From the cell containing the given text, extract its center point as [x, y] coordinate. 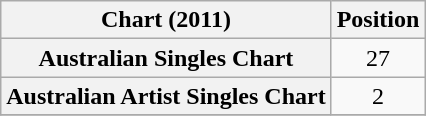
2 [378, 96]
Position [378, 20]
Chart (2011) [166, 20]
Australian Singles Chart [166, 58]
Australian Artist Singles Chart [166, 96]
27 [378, 58]
